Search for the cell housing the specified text and yield its (X, Y) center coordinate. 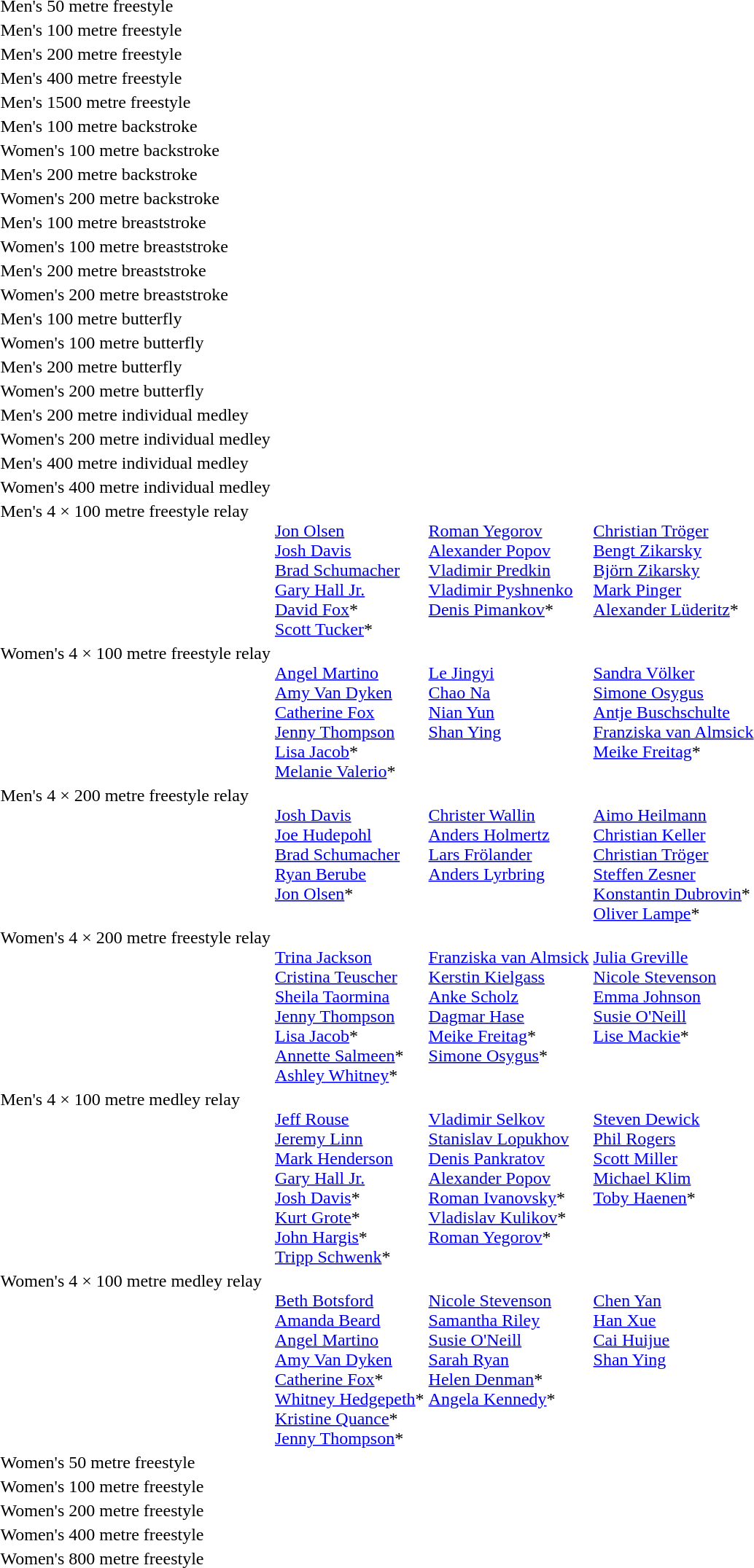
Jeff Rouse Jeremy Linn Mark Henderson Gary Hall Jr.Josh Davis*Kurt Grote*John Hargis*Tripp Schwenk* (349, 1178)
Christer Wallin Anders Holmertz Lars Frölander Anders Lyrbring (509, 854)
Franziska van Almsick Kerstin Kielgass Anke Scholz Dagmar HaseMeike Freitag*Simone Osygus* (509, 1006)
Beth Botsford Amanda Beard Angel Martino Amy Van DykenCatherine Fox*Whitney Hedgepeth*Kristine Quance*Jenny Thompson* (349, 1360)
Roman Yegorov Alexander Popov Vladimir Predkin Vladimir PyshnenkoDenis Pimankov* (509, 570)
Jon Olsen Josh Davis Brad Schumacher Gary Hall Jr.David Fox*Scott Tucker* (349, 570)
Angel Martino Amy Van Dyken Catherine Fox Jenny ThompsonLisa Jacob*Melanie Valerio* (349, 712)
Josh Davis Joe Hudepohl Brad Schumacher Ryan BerubeJon Olsen* (349, 854)
Nicole Stevenson Samantha Riley Susie O'Neill Sarah RyanHelen Denman*Angela Kennedy* (509, 1360)
Trina Jackson Cristina Teuscher Sheila Taormina Jenny ThompsonLisa Jacob*Annette Salmeen*Ashley Whitney* (349, 1006)
Vladimir Selkov Stanislav Lopukhov Denis Pankratov Alexander PopovRoman Ivanovsky*Vladislav Kulikov*Roman Yegorov* (509, 1178)
Le Jingyi Chao Na Nian Yun Shan Ying (509, 712)
